Detect which cell encompasses the target text, then output its (X, Y) center coordinate. 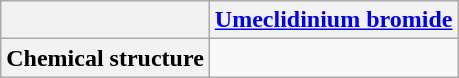
Chemical structure (106, 58)
Umeclidinium bromide (334, 20)
